From the cell containing the given text, extract its center point as (X, Y) coordinate. 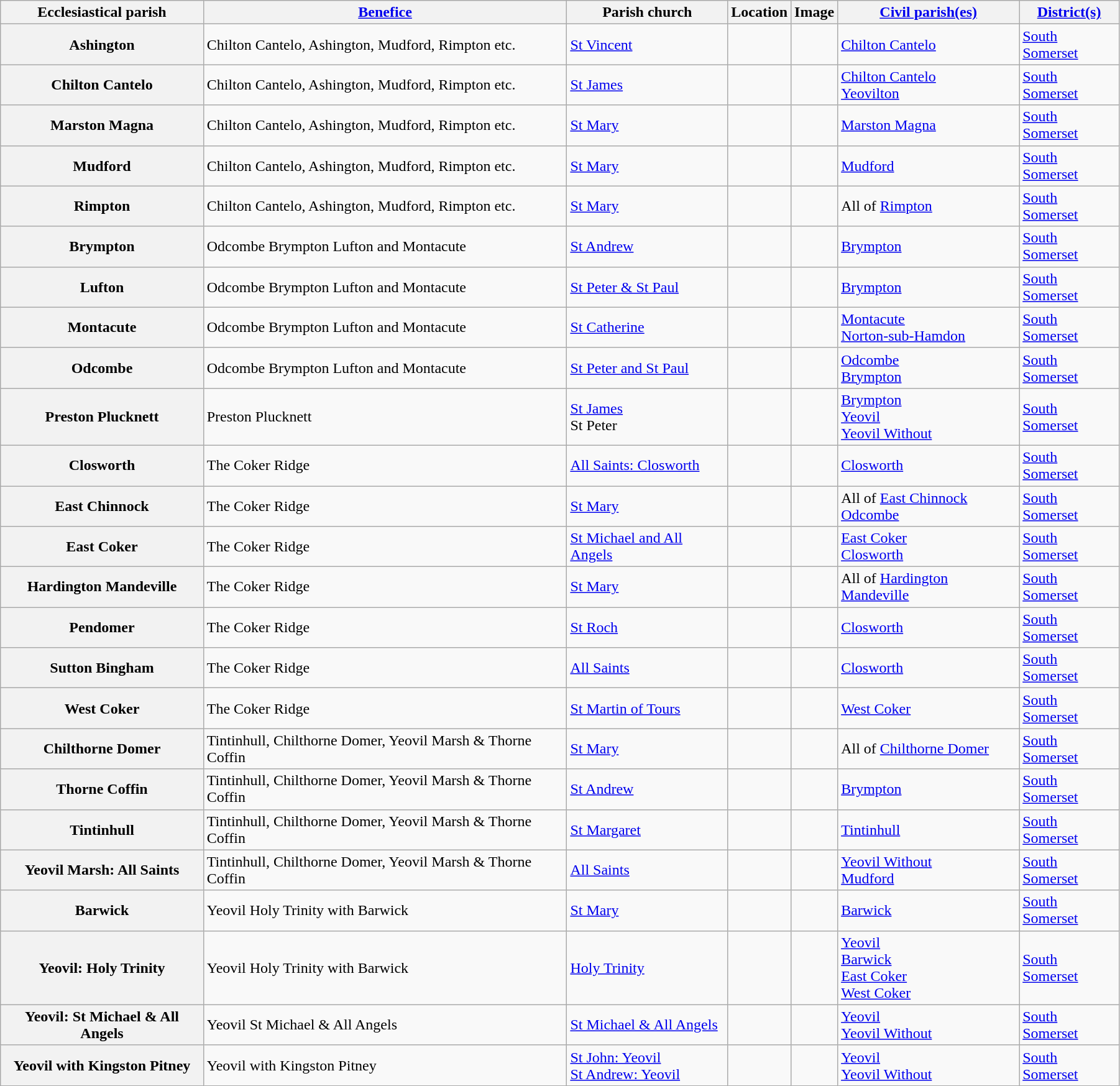
All Saints: Closworth (648, 465)
St Michael & All Angels (648, 1024)
St Catherine (648, 327)
Montacute (102, 327)
Odcombe Brympton (929, 368)
Yeovil: St Michael & All Angels (102, 1024)
Chilton Cantelo Yeovilton (929, 85)
St Margaret (648, 829)
St Michael and All Angels (648, 547)
Yeovil Without Mudford (929, 870)
Yeovil: Holy Trinity (102, 967)
All of East Chinnock Odcombe (929, 506)
St James (648, 85)
Rimpton (102, 206)
Hardington Mandeville (102, 587)
East Coker Closworth (929, 547)
St JamesSt Peter (648, 416)
Brympton Yeovil Yeovil Without (929, 416)
St Peter & St Paul (648, 287)
Civil parish(es) (929, 12)
St John: YeovilSt Andrew: Yeovil (648, 1065)
Sutton Bingham (102, 668)
Pendomer (102, 628)
Location (760, 12)
St Martin of Tours (648, 709)
Odcombe (102, 368)
All of Chilthorne Domer (929, 748)
East Coker (102, 547)
Montacute Norton-sub-Hamdon (929, 327)
Yeovil Barwick East Coker West Coker (929, 967)
St Roch (648, 628)
St Peter and St Paul (648, 368)
St Vincent (648, 45)
Thorne Coffin (102, 789)
Ashington (102, 45)
Yeovil Marsh: All Saints (102, 870)
Yeovil St Michael & All Angels (385, 1024)
Chilthorne Domer (102, 748)
District(s) (1069, 12)
Lufton (102, 287)
Benefice (385, 12)
East Chinnock (102, 506)
Parish church (648, 12)
All of Hardington Mandeville (929, 587)
Image (814, 12)
All of Rimpton (929, 206)
Holy Trinity (648, 967)
Ecclesiastical parish (102, 12)
